Pinpoint the cell where the given text exists, returning its [X, Y] midpoint coordinate. 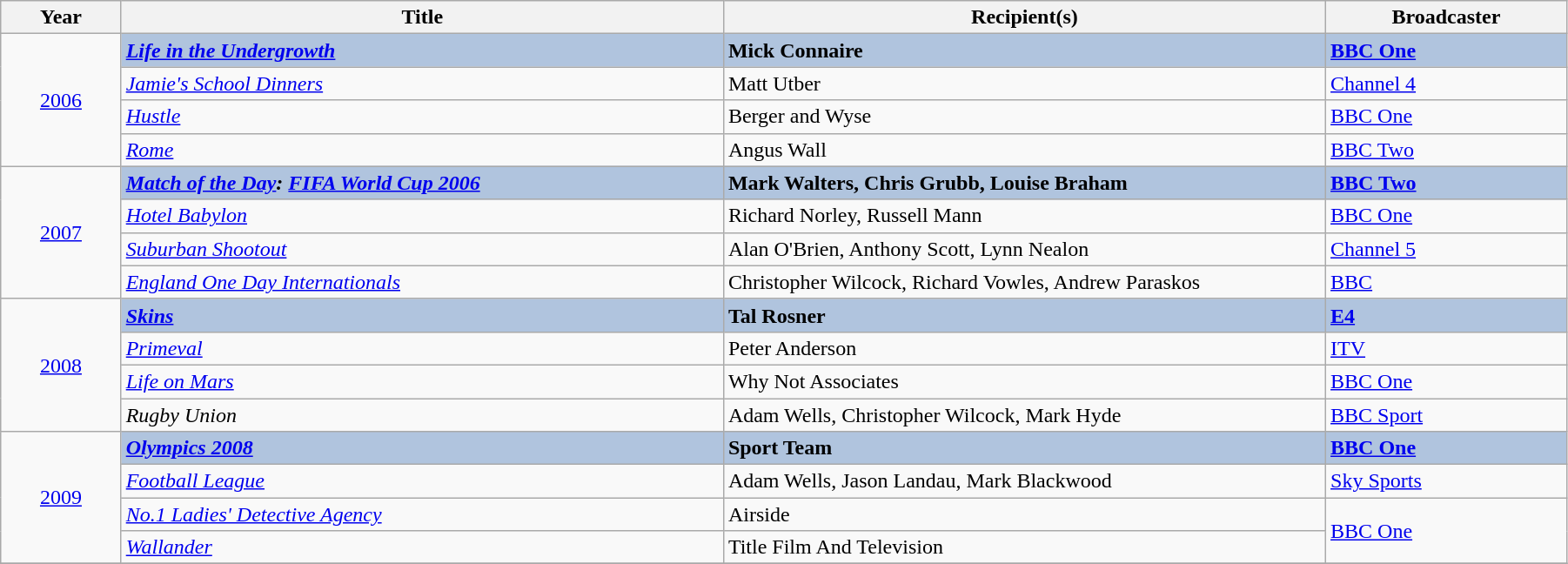
Match of the Day: FIFA World Cup 2006 [422, 183]
Alan O'Brien, Anthony Scott, Lynn Nealon [1024, 249]
E4 [1446, 315]
Rome [422, 150]
BBC Sport [1446, 415]
Life in the Undergrowth [422, 50]
Primeval [422, 348]
Suburban Shootout [422, 249]
Hotel Babylon [422, 216]
Sky Sports [1446, 481]
Football League [422, 481]
Channel 4 [1446, 84]
No.1 Ladies' Detective Agency [422, 514]
Mark Walters, Chris Grubb, Louise Braham [1024, 183]
Rugby Union [422, 415]
Broadcaster [1446, 17]
Tal Rosner [1024, 315]
Why Not Associates [1024, 381]
Berger and Wyse [1024, 117]
Wallander [422, 547]
England One Day Internationals [422, 282]
Angus Wall [1024, 150]
Year [61, 17]
2006 [61, 100]
Life on Mars [422, 381]
Richard Norley, Russell Mann [1024, 216]
Sport Team [1024, 448]
Adam Wells, Christopher Wilcock, Mark Hyde [1024, 415]
Olympics 2008 [422, 448]
Hustle [422, 117]
2008 [61, 365]
BBC [1446, 282]
Title [422, 17]
Skins [422, 315]
2009 [61, 498]
Christopher Wilcock, Richard Vowles, Andrew Paraskos [1024, 282]
Channel 5 [1446, 249]
Airside [1024, 514]
ITV [1446, 348]
Adam Wells, Jason Landau, Mark Blackwood [1024, 481]
Peter Anderson [1024, 348]
Recipient(s) [1024, 17]
Matt Utber [1024, 84]
Mick Connaire [1024, 50]
Title Film And Television [1024, 547]
Jamie's School Dinners [422, 84]
2007 [61, 232]
